Search for the cell housing the specified text and yield its [x, y] center coordinate. 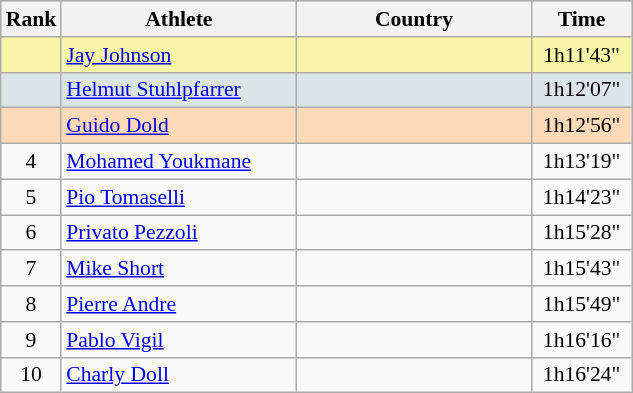
1h12'56" [582, 126]
9 [32, 340]
1h16'24" [582, 375]
1h14'23" [582, 197]
1h11'43" [582, 55]
1h12'07" [582, 90]
Country [414, 19]
10 [32, 375]
6 [32, 233]
Jay Johnson [178, 55]
Charly Doll [178, 375]
Privato Pezzoli [178, 233]
Pierre Andre [178, 304]
7 [32, 269]
1h15'43" [582, 269]
4 [32, 162]
Mike Short [178, 269]
Pio Tomaselli [178, 197]
Mohamed Youkmane [178, 162]
1h16'16" [582, 340]
Rank [32, 19]
Athlete [178, 19]
Guido Dold [178, 126]
Helmut Stuhlpfarrer [178, 90]
Pablo Vigil [178, 340]
1h15'28" [582, 233]
8 [32, 304]
Time [582, 19]
5 [32, 197]
1h15'49" [582, 304]
1h13'19" [582, 162]
